Extract the (X, Y) coordinate from the center of the cell holding the provided text.  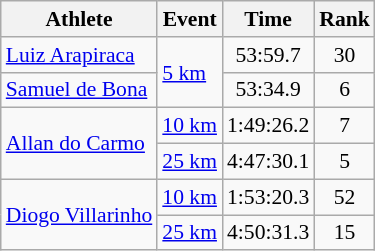
4:47:30.1 (268, 162)
53:59.7 (268, 55)
Time (268, 19)
1:53:20.3 (268, 197)
Samuel de Bona (80, 90)
4:50:31.3 (268, 233)
Diogo Villarinho (80, 214)
Rank (344, 19)
Athlete (80, 19)
5 km (190, 72)
5 (344, 162)
52 (344, 197)
15 (344, 233)
53:34.9 (268, 90)
1:49:26.2 (268, 126)
30 (344, 55)
Event (190, 19)
7 (344, 126)
Luiz Arapiraca (80, 55)
6 (344, 90)
Allan do Carmo (80, 144)
